Capture the cell that displays the provided text and extract its [X, Y] central coordinate. 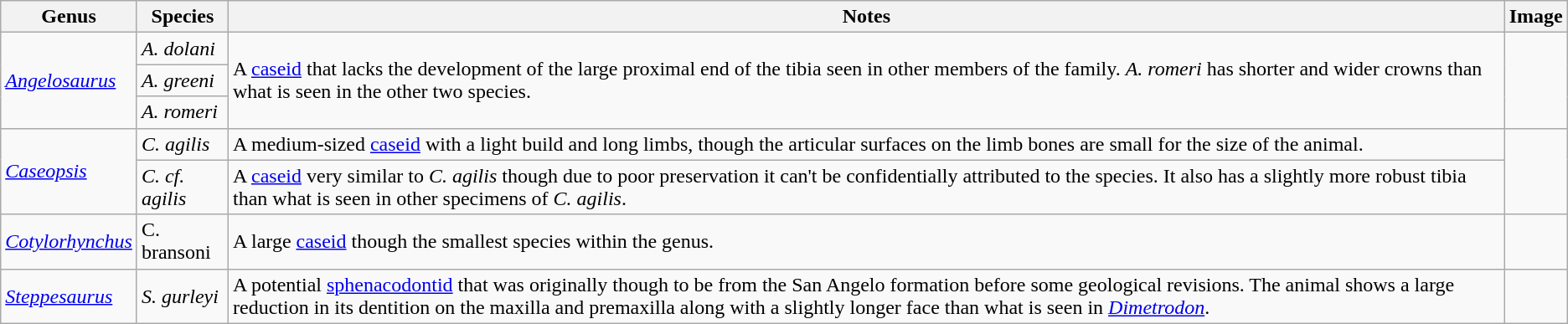
A large caseid though the smallest species within the genus. [866, 241]
Caseopsis [69, 171]
Species [183, 17]
A medium-sized caseid with a light build and long limbs, though the articular surfaces on the limb bones are small for the size of the animal. [866, 144]
Image [1536, 17]
S. gurleyi [183, 296]
Cotylorhynchus [69, 241]
C. agilis [183, 144]
A. dolani [183, 49]
A. romeri [183, 112]
Genus [69, 17]
C. cf. agilis [183, 188]
Steppesaurus [69, 296]
Notes [866, 17]
C. bransoni [183, 241]
Angelosaurus [69, 80]
A. greeni [183, 80]
